Pinpoint the cell where the given text exists, returning its (X, Y) midpoint coordinate. 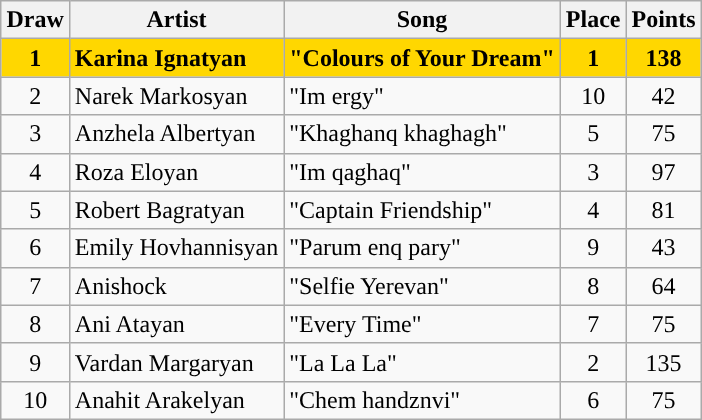
42 (664, 96)
64 (664, 286)
Emily Hovhannisyan (176, 248)
Song (422, 20)
"Selfie Yerevan" (422, 286)
81 (664, 210)
"Captain Friendship" (422, 210)
Vardan Margaryan (176, 362)
Anishock (176, 286)
"Parum enq pary" (422, 248)
135 (664, 362)
Points (664, 20)
43 (664, 248)
"Chem handznvi" (422, 400)
Place (593, 20)
"La La La" (422, 362)
"Im ergy" (422, 96)
Draw (35, 20)
Anahit Arakelyan (176, 400)
Karina Ignatyan (176, 58)
Ani Atayan (176, 324)
"Colours of Your Dream" (422, 58)
"Every Time" (422, 324)
138 (664, 58)
Robert Bagratyan (176, 210)
"Im qaghaq" (422, 172)
"Khaghanq khaghagh" (422, 134)
Artist (176, 20)
Roza Eloyan (176, 172)
97 (664, 172)
Narek Markosyan (176, 96)
Anzhela Albertyan (176, 134)
